Determine the (X, Y) coordinate at the center of the cell enclosing the given text.  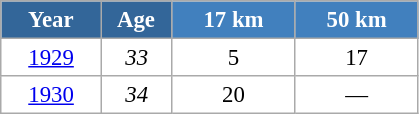
17 km (234, 20)
1930 (52, 95)
50 km (356, 20)
33 (136, 58)
Age (136, 20)
5 (234, 58)
— (356, 95)
34 (136, 95)
Year (52, 20)
1929 (52, 58)
20 (234, 95)
17 (356, 58)
